Determine the (x, y) coordinate at the center of the cell enclosing the given text.  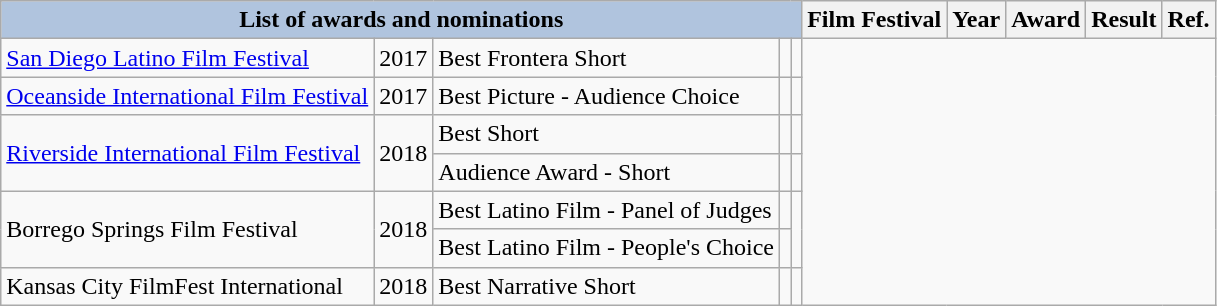
Audience Award - Short (606, 172)
Best Latino Film - People's Choice (606, 248)
Kansas City FilmFest International (188, 286)
Ref. (1188, 20)
Best Latino Film - Panel of Judges (606, 210)
Best Narrative Short (606, 286)
Film Festival (874, 20)
Award (1046, 20)
Year (976, 20)
Best Frontera Short (606, 58)
Riverside International Film Festival (188, 153)
List of awards and nominations (402, 20)
Oceanside International Film Festival (188, 96)
Result (1124, 20)
San Diego Latino Film Festival (188, 58)
Best Short (606, 134)
Borrego Springs Film Festival (188, 229)
Best Picture - Audience Choice (606, 96)
